Search for the cell housing the specified text and yield its (x, y) center coordinate. 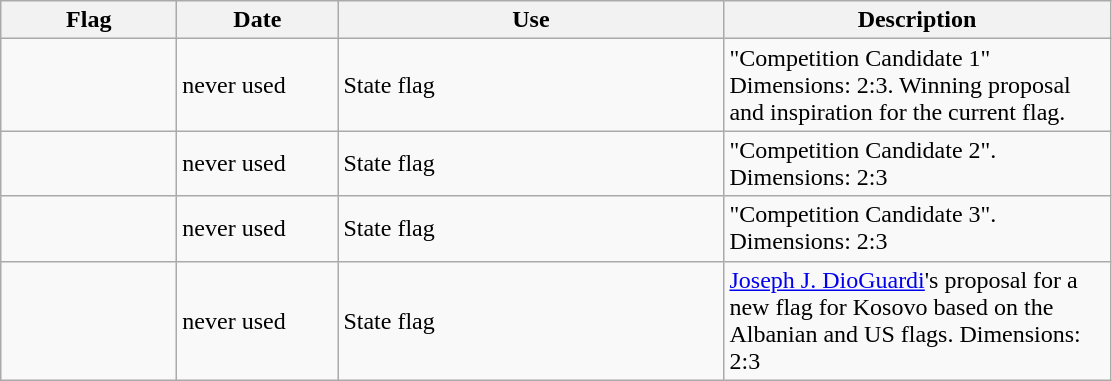
Date (258, 20)
"Competition Candidate 1" Dimensions: 2:3. Winning proposal and inspiration for the current flag. (917, 85)
Flag (89, 20)
Description (917, 20)
"Competition Candidate 3". Dimensions: 2:3 (917, 228)
Joseph J. DioGuardi's proposal for a new flag for Kosovo based on the Albanian and US flags. Dimensions: 2:3 (917, 320)
"Competition Candidate 2". Dimensions: 2:3 (917, 164)
Use (531, 20)
